From the cell containing the given text, extract its center point as (X, Y) coordinate. 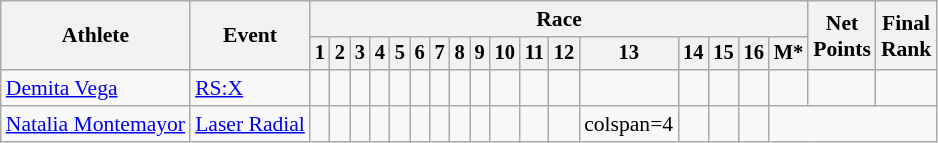
7 (440, 54)
6 (420, 54)
Laser Radial (250, 124)
14 (693, 54)
16 (754, 54)
8 (460, 54)
2 (340, 54)
13 (628, 54)
Athlete (96, 36)
15 (723, 54)
Demita Vega (96, 88)
NetPoints (842, 36)
colspan=4 (628, 124)
FinalRank (906, 36)
4 (380, 54)
Race (559, 19)
11 (534, 54)
5 (400, 54)
Event (250, 36)
10 (505, 54)
M* (788, 54)
1 (320, 54)
9 (480, 54)
Natalia Montemayor (96, 124)
RS:X (250, 88)
3 (360, 54)
12 (564, 54)
